Determine the [X, Y] coordinate at the center of the cell enclosing the given text.  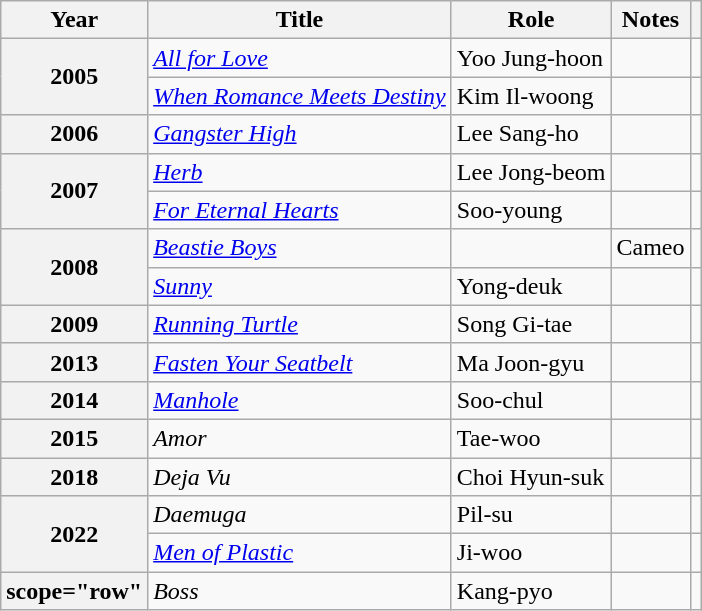
2015 [74, 438]
Manhole [300, 400]
Ma Joon-gyu [531, 362]
When Romance Meets Destiny [300, 96]
Gangster High [300, 134]
Year [74, 20]
Soo-young [531, 210]
Notes [650, 20]
All for Love [300, 58]
Ji-woo [531, 553]
Daemuga [300, 515]
Title [300, 20]
2018 [74, 477]
2009 [74, 324]
Song Gi-tae [531, 324]
Fasten Your Seatbelt [300, 362]
Men of Plastic [300, 553]
Choi Hyun-suk [531, 477]
For Eternal Hearts [300, 210]
Yoo Jung-hoon [531, 58]
Pil-su [531, 515]
2014 [74, 400]
2006 [74, 134]
Cameo [650, 248]
Lee Jong-beom [531, 172]
2005 [74, 77]
Kim Il-woong [531, 96]
2008 [74, 267]
Deja Vu [300, 477]
Sunny [300, 286]
Beastie Boys [300, 248]
Herb [300, 172]
Running Turtle [300, 324]
2022 [74, 534]
2007 [74, 191]
Kang-pyo [531, 591]
Soo-chul [531, 400]
Lee Sang-ho [531, 134]
scope="row" [74, 591]
2013 [74, 362]
Role [531, 20]
Amor [300, 438]
Yong-deuk [531, 286]
Tae-woo [531, 438]
Boss [300, 591]
